Pinpoint the cell where the given text exists, returning its [X, Y] midpoint coordinate. 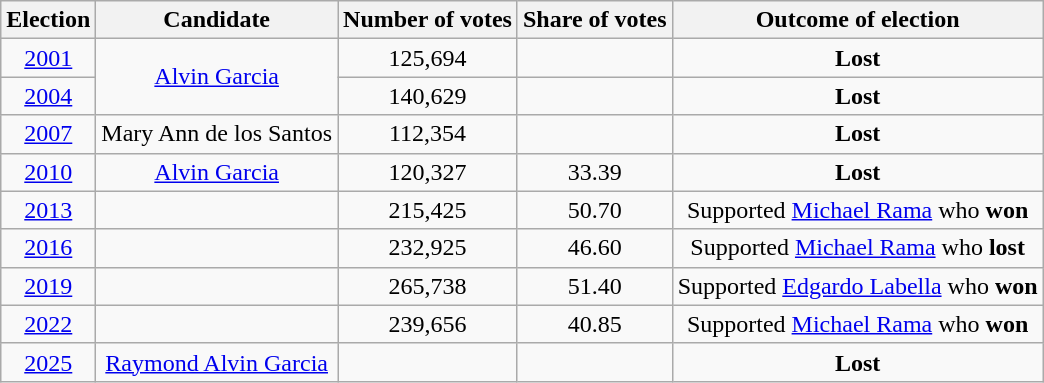
50.70 [594, 210]
2001 [48, 58]
120,327 [428, 172]
232,925 [428, 248]
Raymond Alvin Garcia [217, 362]
Supported Michael Rama who lost [858, 248]
2025 [48, 362]
Share of votes [594, 20]
2004 [48, 96]
Candidate [217, 20]
2013 [48, 210]
215,425 [428, 210]
265,738 [428, 286]
2022 [48, 324]
40.85 [594, 324]
33.39 [594, 172]
Outcome of election [858, 20]
125,694 [428, 58]
239,656 [428, 324]
112,354 [428, 134]
140,629 [428, 96]
46.60 [594, 248]
Election [48, 20]
Mary Ann de los Santos [217, 134]
Supported Edgardo Labella who won [858, 286]
Number of votes [428, 20]
2016 [48, 248]
2010 [48, 172]
51.40 [594, 286]
2007 [48, 134]
2019 [48, 286]
